Provide the (x, y) coordinate of the cell's center where the given text is located.  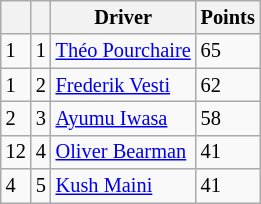
12 (16, 152)
Ayumu Iwasa (124, 118)
Points (228, 17)
62 (228, 85)
3 (41, 118)
Kush Maini (124, 186)
Oliver Bearman (124, 152)
58 (228, 118)
5 (41, 186)
Frederik Vesti (124, 85)
Driver (124, 17)
65 (228, 51)
Théo Pourchaire (124, 51)
